Return [x, y] of the center of cell containing provided text 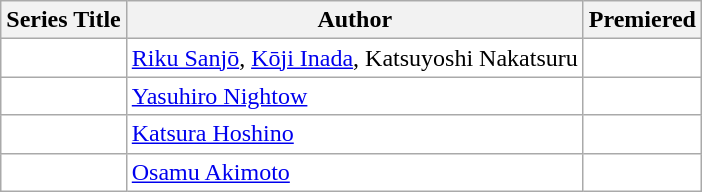
Katsura Hoshino [354, 134]
Yasuhiro Nightow [354, 96]
Riku Sanjō, Kōji Inada, Katsuyoshi Nakatsuru [354, 58]
Osamu Akimoto [354, 172]
Premiered [642, 20]
Series Title [64, 20]
Author [354, 20]
